Output the (x, y) coordinate of the center of the cell containing the given text.  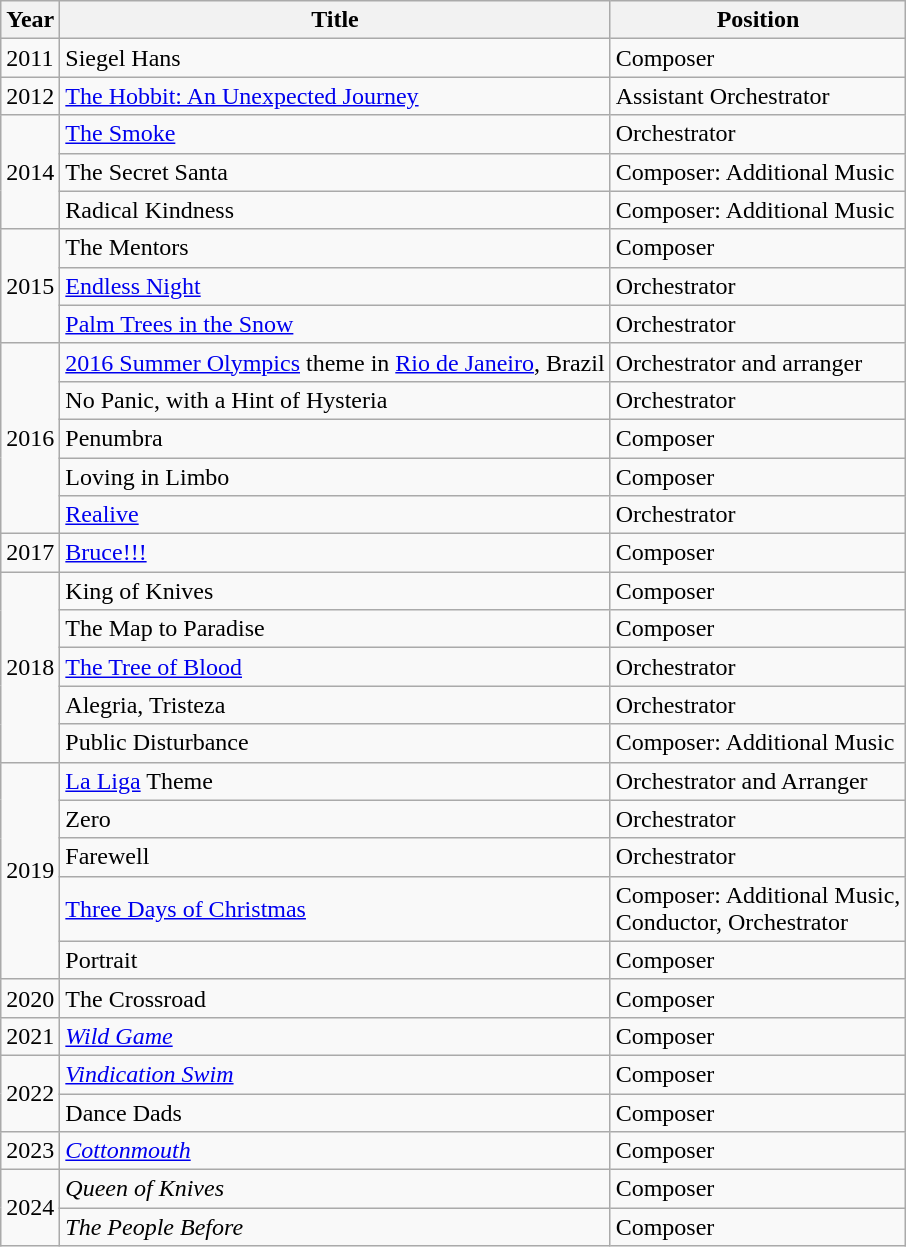
No Panic, with a Hint of Hysteria (335, 400)
2019 (30, 870)
Title (335, 20)
Vindication Swim (335, 1074)
2024 (30, 1208)
The Map to Paradise (335, 629)
Year (30, 20)
2023 (30, 1151)
Portrait (335, 960)
2016 Summer Olympics theme in Rio de Janeiro, Brazil (335, 362)
The Crossroad (335, 998)
2015 (30, 286)
The Smoke (335, 134)
2018 (30, 667)
2014 (30, 172)
Palm Trees in the Snow (335, 324)
Farewell (335, 857)
Dance Dads (335, 1113)
Public Disturbance (335, 743)
2011 (30, 58)
The Tree of Blood (335, 667)
2021 (30, 1036)
Assistant Orchestrator (758, 96)
Wild Game (335, 1036)
Three Days of Christmas (335, 908)
2012 (30, 96)
2016 (30, 438)
Siegel Hans (335, 58)
Composer: Additional Music,Conductor, Orchestrator (758, 908)
Orchestrator and Arranger (758, 781)
Orchestrator and arranger (758, 362)
Loving in Limbo (335, 477)
Alegria, Tristeza (335, 705)
Radical Kindness (335, 210)
Endless Night (335, 286)
Cottonmouth (335, 1151)
Bruce!!! (335, 553)
The People Before (335, 1227)
Zero (335, 819)
Position (758, 20)
King of Knives (335, 591)
2017 (30, 553)
The Mentors (335, 248)
Realive (335, 515)
2022 (30, 1093)
Queen of Knives (335, 1189)
The Hobbit: An Unexpected Journey (335, 96)
La Liga Theme (335, 781)
The Secret Santa (335, 172)
Penumbra (335, 438)
2020 (30, 998)
